Extract the (X, Y) coordinate from the center of the cell holding the provided text.  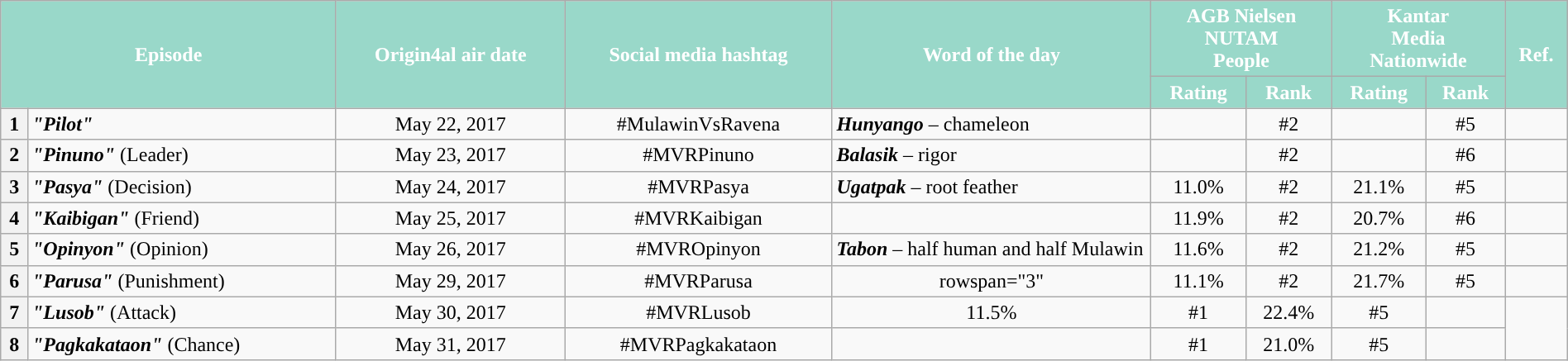
2 (15, 155)
20.7% (1379, 218)
"Kaibigan" (Friend) (182, 218)
#MVRPinuno (698, 155)
Origin4al air date (450, 55)
Balasik – rigor (992, 155)
"Lusob" (Attack) (182, 312)
21.0% (1288, 344)
4 (15, 218)
"Opinyon" (Opinion) (182, 249)
21.2% (1379, 249)
Tabon – half human and half Mulawin (992, 249)
AGB Nielsen NUTAMPeople (1241, 39)
11.5% (992, 312)
May 22, 2017 (450, 124)
"Pilot" (182, 124)
May 30, 2017 (450, 312)
Episode (169, 55)
5 (15, 249)
Word of the day (992, 55)
May 31, 2017 (450, 344)
May 24, 2017 (450, 187)
#MVRKaibigan (698, 218)
"Pasya" (Decision) (182, 187)
KantarMediaNationwide (1418, 39)
May 23, 2017 (450, 155)
#MVRPasya (698, 187)
8 (15, 344)
May 25, 2017 (450, 218)
rowspan="3" (992, 281)
11.0% (1198, 187)
May 26, 2017 (450, 249)
#MVRLusob (698, 312)
#MVROpinyon (698, 249)
3 (15, 187)
May 29, 2017 (450, 281)
22.4% (1288, 312)
#MVRPagkakataon (698, 344)
"Pinuno" (Leader) (182, 155)
21.7% (1379, 281)
21.1% (1379, 187)
Ref. (1537, 55)
#MVRParusa (698, 281)
#MulawinVsRavena (698, 124)
Ugatpak – root feather (992, 187)
"Pagkakataon" (Chance) (182, 344)
1 (15, 124)
"Parusa" (Punishment) (182, 281)
6 (15, 281)
Hunyango – chameleon (992, 124)
11.9% (1198, 218)
11.1% (1198, 281)
Social media hashtag (698, 55)
7 (15, 312)
11.6% (1198, 249)
